Scan for the cell matching the given text and deliver its [X, Y] coordinate at center. 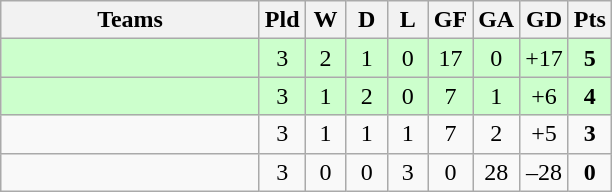
28 [496, 172]
17 [450, 58]
W [326, 20]
+5 [544, 134]
GD [544, 20]
5 [590, 58]
L [408, 20]
4 [590, 96]
Pts [590, 20]
+17 [544, 58]
Pld [282, 20]
D [366, 20]
–28 [544, 172]
GF [450, 20]
Teams [130, 20]
+6 [544, 96]
GA [496, 20]
